Return [x, y] of the center of cell containing provided text 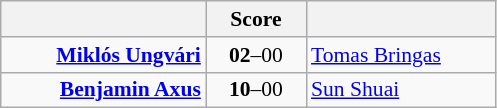
Tomas Bringas [401, 55]
02–00 [256, 55]
10–00 [256, 90]
Miklós Ungvári [104, 55]
Sun Shuai [401, 90]
Benjamin Axus [104, 90]
Score [256, 19]
